For the text-containing cell, return its midpoint in (x, y) coordinate format. 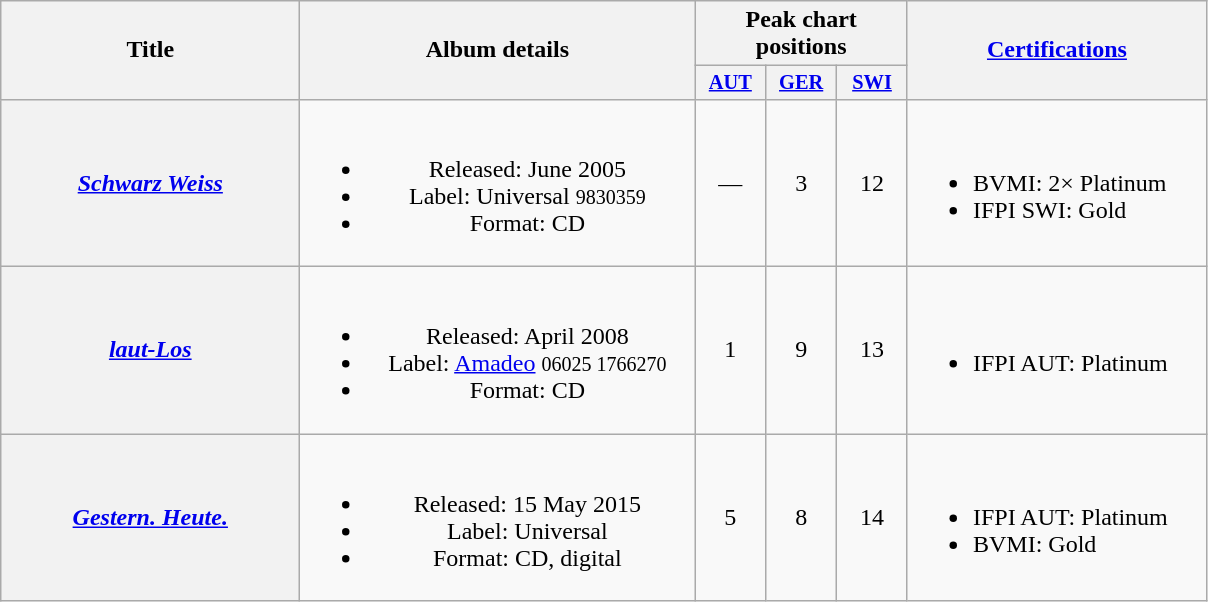
SWI (872, 83)
12 (872, 182)
Certifications (1056, 50)
Title (150, 50)
IFPI AUT: PlatinumBVMI: Gold (1056, 518)
13 (872, 350)
5 (730, 518)
Schwarz Weiss (150, 182)
Released: April 2008Label: Amadeo 06025 1766270Format: CD (498, 350)
1 (730, 350)
laut-Los (150, 350)
Released: 15 May 2015Label: UniversalFormat: CD, digital (498, 518)
8 (802, 518)
— (730, 182)
3 (802, 182)
Album details (498, 50)
GER (802, 83)
Gestern. Heute. (150, 518)
BVMI: 2× PlatinumIFPI SWI: Gold (1056, 182)
IFPI AUT: Platinum (1056, 350)
Peak chart positions (802, 34)
AUT (730, 83)
14 (872, 518)
Released: June 2005Label: Universal 9830359Format: CD (498, 182)
9 (802, 350)
